Return the (x, y) coordinate for the center point of the cell that contains the specified text.  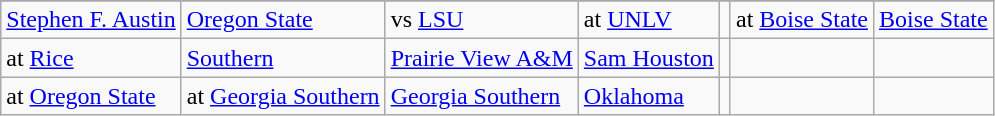
Oklahoma (648, 96)
Sam Houston (648, 58)
Southern (283, 58)
at UNLV (648, 20)
Georgia Southern (482, 96)
at Boise State (802, 20)
Boise State (933, 20)
at Oregon State (91, 96)
Oregon State (283, 20)
vs LSU (482, 20)
Prairie View A&M (482, 58)
at Georgia Southern (283, 96)
at Rice (91, 58)
Stephen F. Austin (91, 20)
